Locate the cell with the specified text and output its [X, Y] center coordinate. 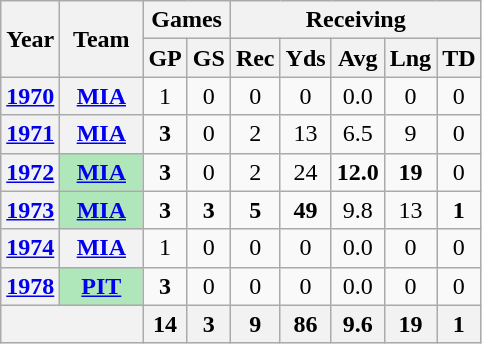
49 [306, 210]
14 [165, 324]
TD [459, 58]
Rec [255, 58]
24 [306, 172]
1971 [30, 134]
12.0 [358, 172]
9.8 [358, 210]
1973 [30, 210]
Games [186, 20]
PIT [102, 286]
5 [255, 210]
GS [208, 58]
Yds [306, 58]
GP [165, 58]
Year [30, 39]
Lng [410, 58]
Avg [358, 58]
1970 [30, 96]
1978 [30, 286]
9.6 [358, 324]
1974 [30, 248]
6.5 [358, 134]
86 [306, 324]
Team [102, 39]
1972 [30, 172]
Receiving [356, 20]
